Pinpoint the cell where the given text exists, returning its (x, y) midpoint coordinate. 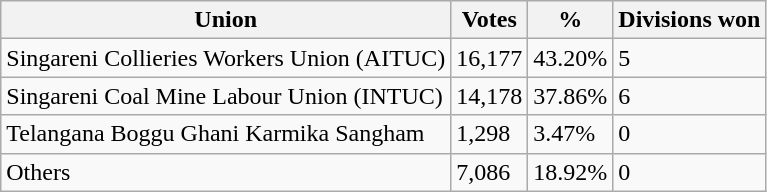
Singareni Collieries Workers Union (AITUC) (226, 58)
Divisions won (690, 20)
Union (226, 20)
Others (226, 172)
% (570, 20)
14,178 (490, 96)
37.86% (570, 96)
43.20% (570, 58)
1,298 (490, 134)
5 (690, 58)
18.92% (570, 172)
Singareni Coal Mine Labour Union (INTUC) (226, 96)
16,177 (490, 58)
Telangana Boggu Ghani Karmika Sangham (226, 134)
7,086 (490, 172)
3.47% (570, 134)
Votes (490, 20)
6 (690, 96)
